Search for the cell housing the specified text and yield its (x, y) center coordinate. 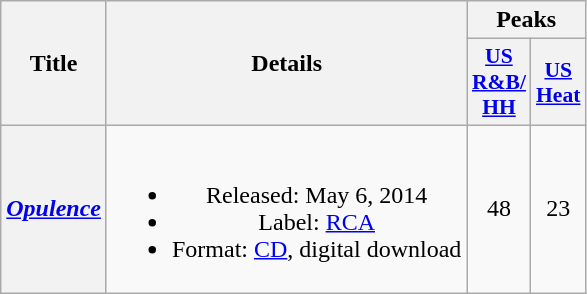
Peaks (526, 20)
Opulence (54, 208)
23 (558, 208)
48 (499, 208)
USHeat (558, 82)
Details (286, 64)
Title (54, 64)
USR&B/HH (499, 82)
Released: May 6, 2014Label: RCAFormat: CD, digital download (286, 208)
